Provide the [X, Y] coordinate of the cell's center where the given text is located.  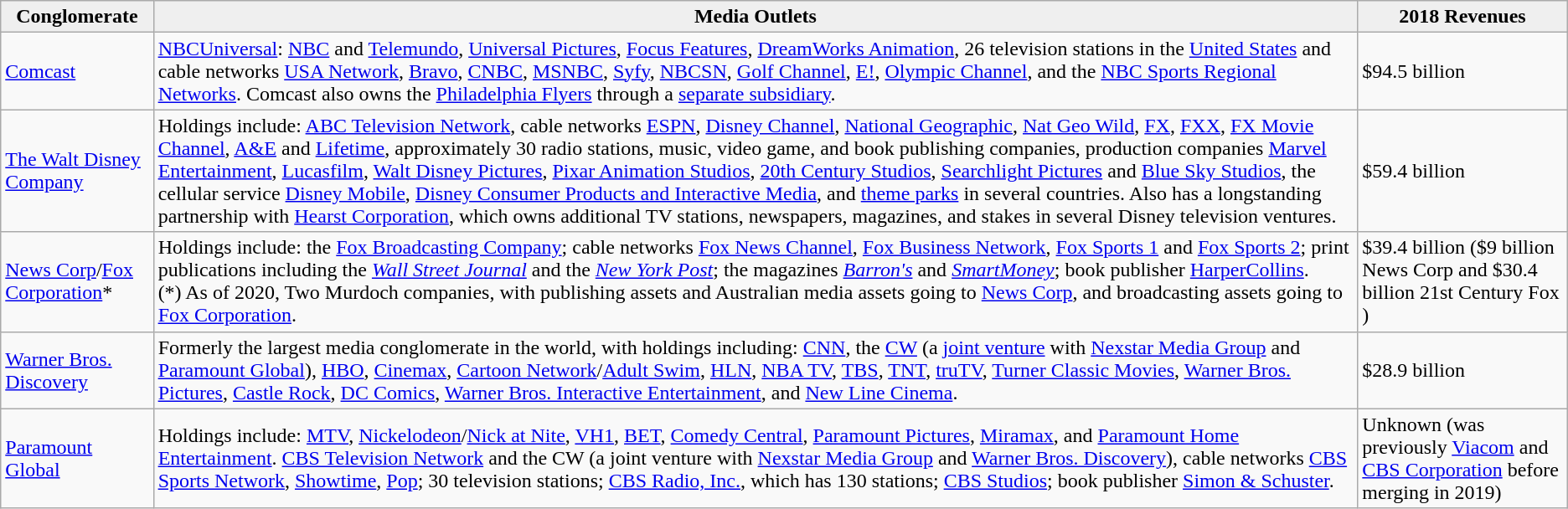
Unknown (was previously Viacom and CBS Corporation before merging in 2019) [1462, 459]
2018 Revenues [1462, 17]
$94.5 billion [1462, 71]
$59.4 billion [1462, 171]
News Corp/Fox Corporation* [77, 281]
Media Outlets [756, 17]
The Walt Disney Company [77, 171]
Conglomerate [77, 17]
Paramount Global [77, 459]
Comcast [77, 71]
$28.9 billion [1462, 370]
Warner Bros. Discovery [77, 370]
$39.4 billion ($9 billion News Corp and $30.4 billion 21st Century Fox ) [1462, 281]
